Output the [X, Y] coordinate of the center of the cell containing the given text.  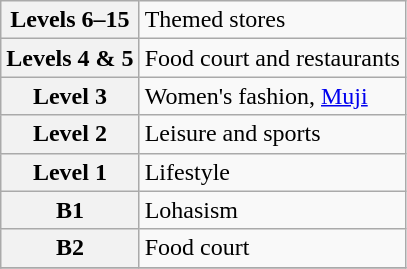
Lifestyle [272, 172]
Levels 4 & 5 [70, 58]
Levels 6–15 [70, 20]
Women's fashion, Muji [272, 96]
B2 [70, 248]
Food court [272, 248]
Level 2 [70, 134]
Lohasism [272, 210]
Food court and restaurants [272, 58]
Level 3 [70, 96]
Leisure and sports [272, 134]
B1 [70, 210]
Themed stores [272, 20]
Level 1 [70, 172]
